Determine the (x, y) coordinate at the center of the cell enclosing the given text.  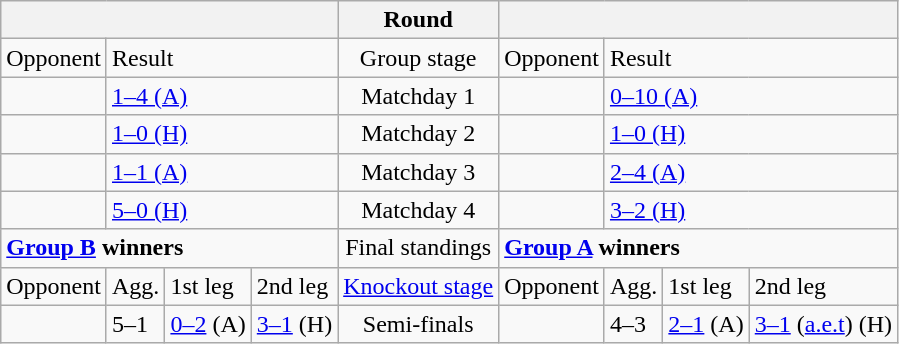
5–0 (H) (222, 210)
2–1 (A) (706, 324)
Matchday 2 (418, 134)
Semi-finals (418, 324)
Knockout stage (418, 286)
Matchday 1 (418, 96)
0–2 (A) (208, 324)
Matchday 4 (418, 210)
Group stage (418, 58)
Group B winners (170, 248)
3–2 (H) (750, 210)
3–1 (a.e.t) (H) (823, 324)
4–3 (633, 324)
1–1 (A) (222, 172)
3–1 (H) (294, 324)
Final standings (418, 248)
2–4 (A) (750, 172)
Group A winners (698, 248)
Round (418, 20)
Matchday 3 (418, 172)
1–4 (A) (222, 96)
5–1 (135, 324)
0–10 (A) (750, 96)
